Search for the cell housing the specified text and yield its [x, y] center coordinate. 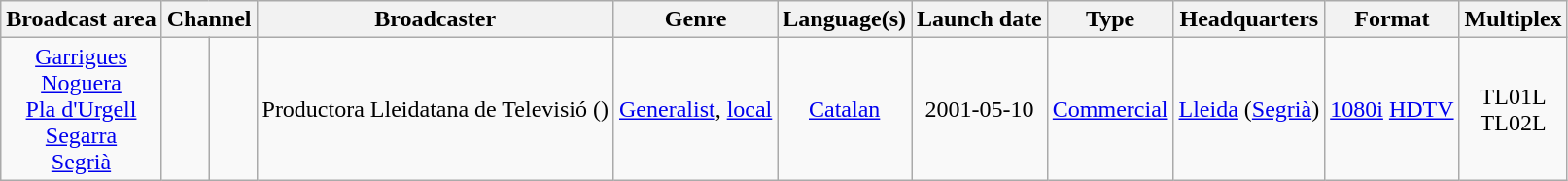
2001-05-10 [980, 109]
Channel [209, 19]
Broadcast area [82, 19]
Launch date [980, 19]
Catalan [845, 109]
Broadcaster [436, 19]
Commercial [1110, 109]
TL01LTL02L [1513, 109]
Lleida (Segrià) [1249, 109]
1080i HDTV [1392, 109]
Multiplex [1513, 19]
Headquarters [1249, 19]
Productora Lleidatana de Televisió () [436, 109]
Type [1110, 19]
GarriguesNogueraPla d'UrgellSegarraSegrià [82, 109]
Language(s) [845, 19]
Format [1392, 19]
Generalist, local [695, 109]
Genre [695, 19]
